For the text-containing cell, return its midpoint in [X, Y] coordinate format. 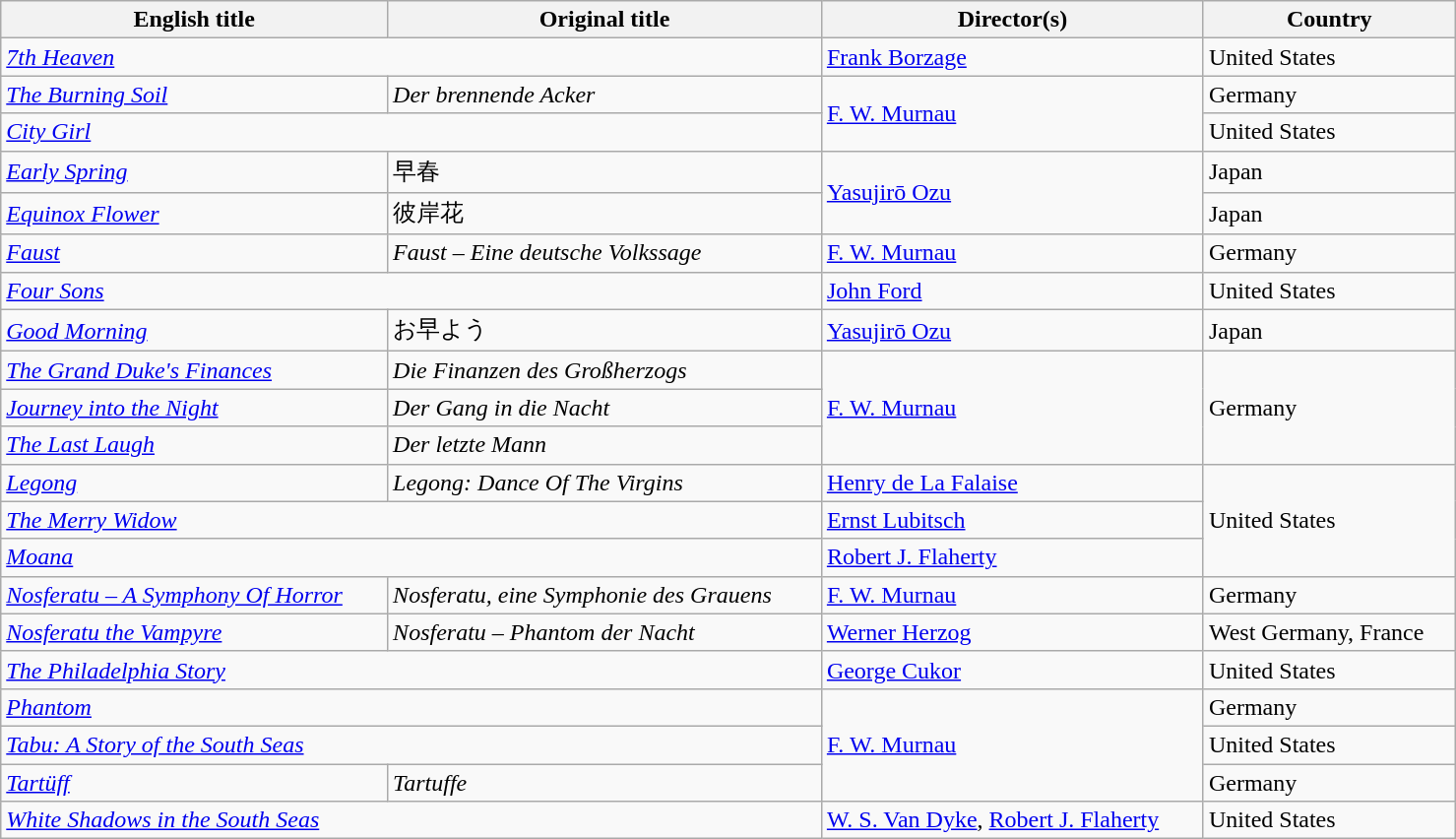
The Burning Soil [195, 95]
George Cukor [1012, 670]
The Merry Widow [411, 520]
Tartüff [195, 783]
Four Sons [411, 290]
Early Spring [195, 171]
John Ford [1012, 290]
Der letzte Mann [604, 445]
The Grand Duke's Finances [195, 370]
The Philadelphia Story [411, 670]
Frank Borzage [1012, 57]
Der brennende Acker [604, 95]
White Shadows in the South Seas [411, 820]
Nosferatu, eine Symphonie des Grauens [604, 595]
Werner Herzog [1012, 632]
Tabu: A Story of the South Seas [411, 744]
お早よう [604, 331]
Phantom [411, 707]
Die Finanzen des Großherzogs [604, 370]
彼岸花 [604, 215]
早春 [604, 171]
Faust [195, 253]
Henry de La Falaise [1012, 483]
Ernst Lubitsch [1012, 520]
Legong [195, 483]
Director(s) [1012, 20]
City Girl [411, 132]
Moana [411, 557]
Tartuffe [604, 783]
Der Gang in die Nacht [604, 408]
Legong: Dance Of The Virgins [604, 483]
Robert J. Flaherty [1012, 557]
The Last Laugh [195, 445]
Original title [604, 20]
English title [195, 20]
Nosferatu – A Symphony Of Horror [195, 595]
Journey into the Night [195, 408]
Faust – Eine deutsche Volkssage [604, 253]
West Germany, France [1329, 632]
Nosferatu the Vampyre [195, 632]
Equinox Flower [195, 215]
W. S. Van Dyke, Robert J. Flaherty [1012, 820]
Nosferatu – Phantom der Nacht [604, 632]
Good Morning [195, 331]
Country [1329, 20]
7th Heaven [411, 57]
